Capture the cell that displays the provided text and extract its [X, Y] central coordinate. 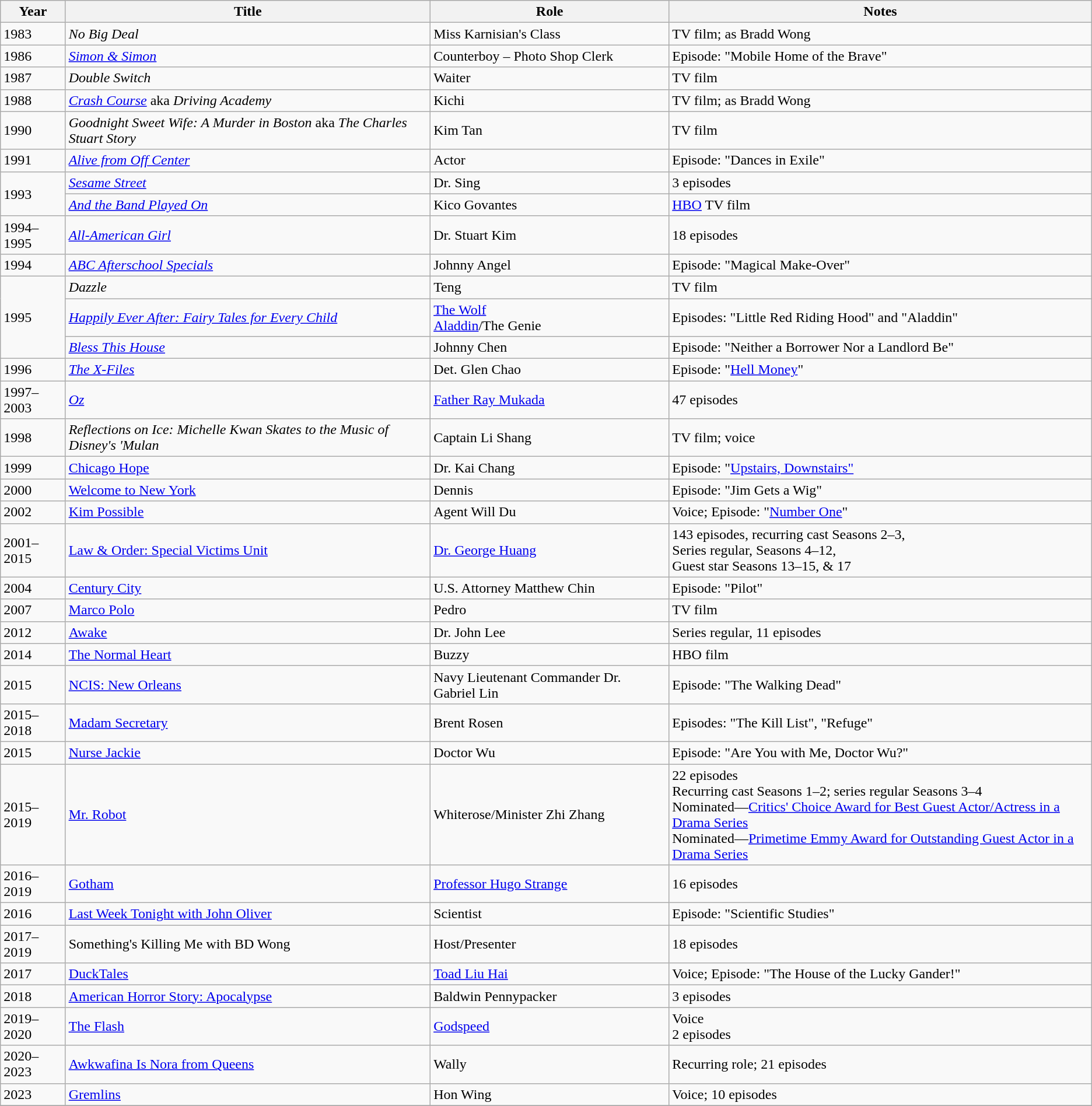
And the Band Played On [248, 205]
NCIS: New Orleans [248, 685]
Something's Killing Me with BD Wong [248, 944]
HBO film [880, 654]
Buzzy [549, 654]
Kim Possible [248, 512]
Year [33, 12]
No Big Deal [248, 34]
1987 [33, 78]
Father Ray Mukada [549, 400]
Actor [549, 160]
Double Switch [248, 78]
Toad Liu Hai [549, 974]
Agent Will Du [549, 512]
Mr. Robot [248, 814]
Century City [248, 588]
American Horror Story: Apocalypse [248, 996]
Notes [880, 12]
2018 [33, 996]
Gremlins [248, 1094]
Series regular, 11 episodes [880, 632]
Madam Secretary [248, 722]
Counterboy – Photo Shop Clerk [549, 56]
Role [549, 12]
Marco Polo [248, 610]
Baldwin Pennypacker [549, 996]
Johnny Chen [549, 348]
Awkwafina Is Nora from Queens [248, 1064]
143 episodes, recurring cast Seasons 2–3,Series regular, Seasons 4–12,Guest star Seasons 13–15, & 17 [880, 550]
Welcome to New York [248, 490]
Reflections on Ice: Michelle Kwan Skates to the Music of Disney's 'Mulan [248, 437]
2023 [33, 1094]
2015–2018 [33, 722]
2016–2019 [33, 884]
Recurring role; 21 episodes [880, 1064]
ABC Afterschool Specials [248, 265]
Navy Lieutenant Commander Dr. Gabriel Lin [549, 685]
Johnny Angel [549, 265]
Dr. John Lee [549, 632]
Crash Course aka Driving Academy [248, 100]
2012 [33, 632]
Pedro [549, 610]
2014 [33, 654]
Dennis [549, 490]
Episode: "Upstairs, Downstairs" [880, 468]
Det. Glen Chao [549, 370]
Host/Presenter [549, 944]
1999 [33, 468]
Awake [248, 632]
2019–2020 [33, 1027]
HBO TV film [880, 205]
Episode: "Are You with Me, Doctor Wu?" [880, 752]
1991 [33, 160]
Episode: "Magical Make-Over" [880, 265]
1983 [33, 34]
Whiterose/Minister Zhi Zhang [549, 814]
Episode: "Jim Gets a Wig" [880, 490]
Episode: "Scientific Studies" [880, 914]
1994 [33, 265]
Oz [248, 400]
1994–1995 [33, 235]
Waiter [549, 78]
2017 [33, 974]
Captain Li Shang [549, 437]
Kichi [549, 100]
Brent Rosen [549, 722]
Goodnight Sweet Wife: A Murder in Boston aka The Charles Stuart Story [248, 131]
Episode: "Neither a Borrower Nor a Landlord Be" [880, 348]
1995 [33, 317]
Bless This House [248, 348]
Voice; 10 episodes [880, 1094]
1998 [33, 437]
Episode: "Dances in Exile" [880, 160]
16 episodes [880, 884]
1993 [33, 194]
Voice; Episode: "Number One" [880, 512]
Teng [549, 287]
Gotham [248, 884]
U.S. Attorney Matthew Chin [549, 588]
DuckTales [248, 974]
Miss Karnisian's Class [549, 34]
The Normal Heart [248, 654]
The X-Files [248, 370]
1996 [33, 370]
The Wolf Aladdin/The Genie [549, 317]
Dr. Sing [549, 183]
Voice; Episode: "The House of the Lucky Gander!" [880, 974]
The Flash [248, 1027]
Episodes: "The Kill List", "Refuge" [880, 722]
Law & Order: Special Victims Unit [248, 550]
1988 [33, 100]
2001–2015 [33, 550]
Episodes: "Little Red Riding Hood" and "Aladdin" [880, 317]
TV film; voice [880, 437]
Happily Ever After: Fairy Tales for Every Child [248, 317]
Simon & Simon [248, 56]
2017–2019 [33, 944]
Voice2 episodes [880, 1027]
2004 [33, 588]
Last Week Tonight with John Oliver [248, 914]
Dazzle [248, 287]
Alive from Off Center [248, 160]
2015–2019 [33, 814]
Hon Wing [549, 1094]
Title [248, 12]
Episode: "Hell Money" [880, 370]
Episode: "Mobile Home of the Brave" [880, 56]
Professor Hugo Strange [549, 884]
Dr. Stuart Kim [549, 235]
1990 [33, 131]
Sesame Street [248, 183]
Episode: "The Walking Dead" [880, 685]
2002 [33, 512]
Dr. Kai Chang [549, 468]
2000 [33, 490]
Godspeed [549, 1027]
2016 [33, 914]
47 episodes [880, 400]
Kim Tan [549, 131]
2020–2023 [33, 1064]
All-American Girl [248, 235]
Chicago Hope [248, 468]
Episode: "Pilot" [880, 588]
Dr. George Huang [549, 550]
Wally [549, 1064]
Kico Govantes [549, 205]
1997–2003 [33, 400]
Doctor Wu [549, 752]
Nurse Jackie [248, 752]
Scientist [549, 914]
2007 [33, 610]
1986 [33, 56]
